Return the (X, Y) coordinate for the center point of the cell that contains the specified text.  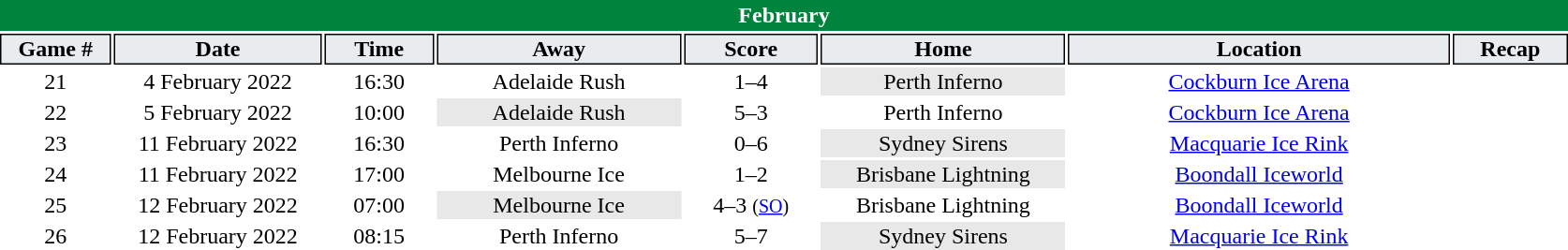
4 February 2022 (218, 81)
February (784, 15)
Location (1259, 49)
Away (559, 49)
25 (56, 205)
Score (751, 49)
22 (56, 112)
10:00 (379, 112)
4–3 (SO) (751, 205)
Date (218, 49)
17:00 (379, 174)
23 (56, 143)
5–7 (751, 236)
21 (56, 81)
5 February 2022 (218, 112)
0–6 (751, 143)
08:15 (379, 236)
26 (56, 236)
24 (56, 174)
Recap (1510, 49)
Home (943, 49)
Time (379, 49)
1–4 (751, 81)
07:00 (379, 205)
5–3 (751, 112)
Game # (56, 49)
1–2 (751, 174)
